Scan for the cell matching the given text and deliver its (X, Y) coordinate at center. 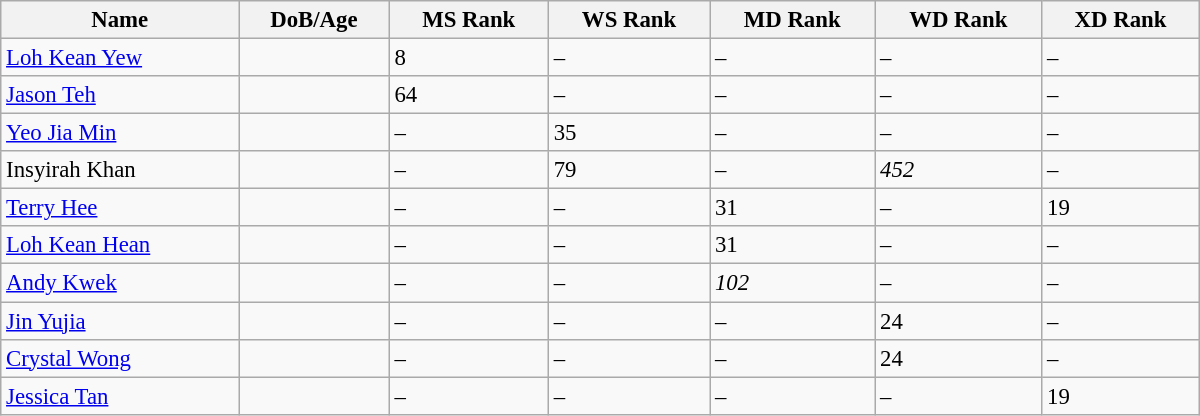
WS Rank (628, 20)
XD Rank (1120, 20)
MS Rank (468, 20)
452 (958, 170)
DoB/Age (314, 20)
Name (120, 20)
Insyirah Khan (120, 170)
79 (628, 170)
Loh Kean Yew (120, 58)
Loh Kean Hean (120, 245)
Yeo Jia Min (120, 133)
Jason Teh (120, 95)
64 (468, 95)
102 (792, 283)
MD Rank (792, 20)
Terry Hee (120, 208)
35 (628, 133)
8 (468, 58)
WD Rank (958, 20)
Crystal Wong (120, 358)
Jin Yujia (120, 321)
Andy Kwek (120, 283)
Jessica Tan (120, 396)
